Locate the cell with the specified text and output its [x, y] center coordinate. 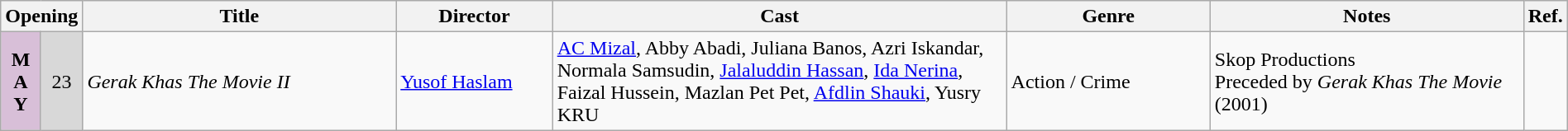
Cast [779, 16]
Director [475, 16]
Notes [1366, 16]
Title [240, 16]
Opening [41, 16]
Gerak Khas The Movie II [240, 81]
Ref. [1545, 16]
Action / Crime [1108, 81]
Yusof Haslam [475, 81]
Skop ProductionsPreceded by Gerak Khas The Movie (2001) [1366, 81]
23 [61, 81]
MAY [22, 81]
Genre [1108, 16]
